Scan for the cell matching the given text and deliver its (x, y) coordinate at center. 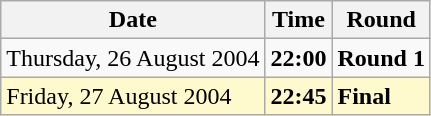
Date (133, 20)
22:45 (298, 96)
Friday, 27 August 2004 (133, 96)
Time (298, 20)
Thursday, 26 August 2004 (133, 58)
Round 1 (381, 58)
Final (381, 96)
Round (381, 20)
22:00 (298, 58)
